Find where the given text appears and provide that cell's center as (x, y) coordinate. 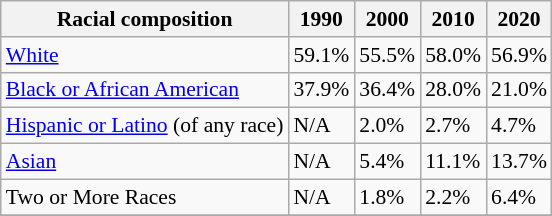
11.1% (453, 162)
1990 (321, 19)
2.7% (453, 126)
1.8% (387, 197)
Black or African American (145, 90)
56.9% (519, 55)
36.4% (387, 90)
2000 (387, 19)
6.4% (519, 197)
37.9% (321, 90)
Hispanic or Latino (of any race) (145, 126)
White (145, 55)
2020 (519, 19)
28.0% (453, 90)
2.2% (453, 197)
Two or More Races (145, 197)
58.0% (453, 55)
13.7% (519, 162)
Racial composition (145, 19)
5.4% (387, 162)
2010 (453, 19)
2.0% (387, 126)
4.7% (519, 126)
55.5% (387, 55)
59.1% (321, 55)
Asian (145, 162)
21.0% (519, 90)
